Determine the (x, y) coordinate at the center of the cell enclosing the given text.  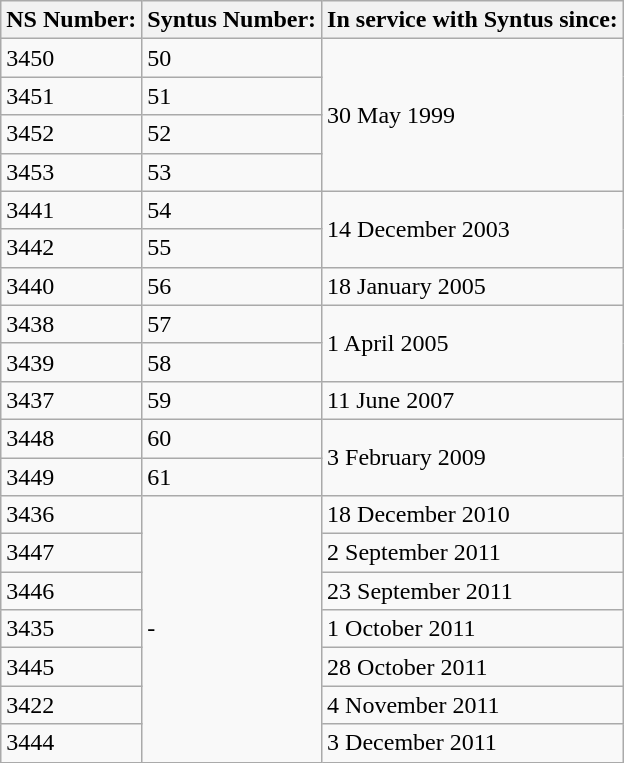
54 (232, 210)
18 December 2010 (473, 515)
3442 (72, 248)
3440 (72, 286)
3438 (72, 324)
3444 (72, 743)
NS Number: (72, 20)
3452 (72, 134)
2 September 2011 (473, 553)
55 (232, 248)
3441 (72, 210)
3436 (72, 515)
3450 (72, 58)
59 (232, 400)
1 April 2005 (473, 343)
3448 (72, 438)
Syntus Number: (232, 20)
61 (232, 477)
51 (232, 96)
60 (232, 438)
3439 (72, 362)
- (232, 629)
50 (232, 58)
56 (232, 286)
28 October 2011 (473, 667)
3 December 2011 (473, 743)
14 December 2003 (473, 229)
58 (232, 362)
3435 (72, 629)
30 May 1999 (473, 115)
11 June 2007 (473, 400)
3445 (72, 667)
3422 (72, 705)
3437 (72, 400)
3451 (72, 96)
3453 (72, 172)
23 September 2011 (473, 591)
3447 (72, 553)
18 January 2005 (473, 286)
3449 (72, 477)
3 February 2009 (473, 457)
53 (232, 172)
In service with Syntus since: (473, 20)
3446 (72, 591)
1 October 2011 (473, 629)
4 November 2011 (473, 705)
52 (232, 134)
57 (232, 324)
